Identify which cell holds the provided text, then report its (x, y) central coordinate. 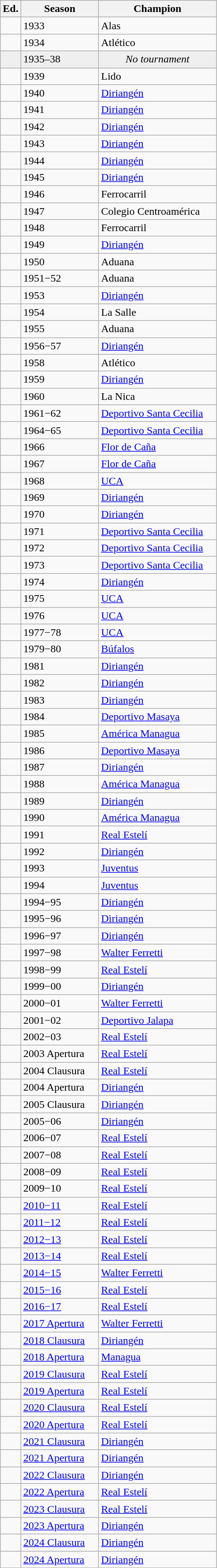
1944 (60, 160)
2000−01 (60, 1003)
1983 (60, 700)
Managua (157, 1357)
2021 Clausura (60, 1441)
1985 (60, 733)
1943 (60, 143)
1949 (60, 245)
1956−57 (60, 346)
2007−08 (60, 1155)
Season (60, 9)
1953 (60, 295)
1950 (60, 262)
1996−97 (60, 936)
2015−16 (60, 1290)
2005−06 (60, 1121)
Colegio Centroamérica (157, 211)
1976 (60, 616)
1941 (60, 110)
2024 Clausura (60, 1542)
1939 (60, 76)
1993 (60, 868)
2019 Apertura (60, 1391)
1964−65 (60, 430)
2017 Apertura (60, 1324)
2010−11 (60, 1205)
1946 (60, 194)
Lido (157, 76)
1977−78 (60, 632)
2014−15 (60, 1273)
2016−17 (60, 1307)
2022 Apertura (60, 1492)
Ed. (11, 9)
2020 Clausura (60, 1408)
1933 (60, 26)
1935–38 (60, 59)
1973 (60, 565)
1989 (60, 801)
1966 (60, 447)
1975 (60, 599)
1982 (60, 683)
2013−14 (60, 1256)
2001−02 (60, 1020)
2004 Clausura (60, 1071)
2018 Apertura (60, 1357)
2008−09 (60, 1172)
2018 Clausura (60, 1340)
2023 Clausura (60, 1509)
1988 (60, 784)
Búfalos (157, 649)
2022 Clausura (60, 1475)
1992 (60, 852)
1940 (60, 93)
1995−96 (60, 919)
2021 Apertura (60, 1458)
1991 (60, 835)
1994−95 (60, 902)
1990 (60, 818)
1986 (60, 751)
2005 Clausura (60, 1104)
1999−00 (60, 986)
1997−98 (60, 952)
1972 (60, 548)
1961−62 (60, 413)
La Nica (157, 396)
2003 Apertura (60, 1054)
2011−12 (60, 1222)
No tournament (157, 59)
1955 (60, 329)
Alas (157, 26)
1959 (60, 379)
2023 Apertura (60, 1525)
1951−52 (60, 279)
2012−13 (60, 1239)
1958 (60, 363)
1934 (60, 43)
Deportivo Jalapa (157, 1020)
2024 Apertura (60, 1559)
1974 (60, 582)
1968 (60, 480)
1947 (60, 211)
1998−99 (60, 969)
1960 (60, 396)
1967 (60, 464)
1970 (60, 515)
2020 Apertura (60, 1425)
1979−80 (60, 649)
2019 Clausura (60, 1374)
1945 (60, 177)
2004 Apertura (60, 1088)
2002−03 (60, 1037)
1954 (60, 312)
1971 (60, 531)
1948 (60, 228)
1942 (60, 127)
1969 (60, 498)
Champion (157, 9)
2006−07 (60, 1138)
2009−10 (60, 1189)
1981 (60, 666)
1984 (60, 716)
1987 (60, 767)
1994 (60, 885)
La Salle (157, 312)
